Identify which cell holds the provided text, then report its (X, Y) central coordinate. 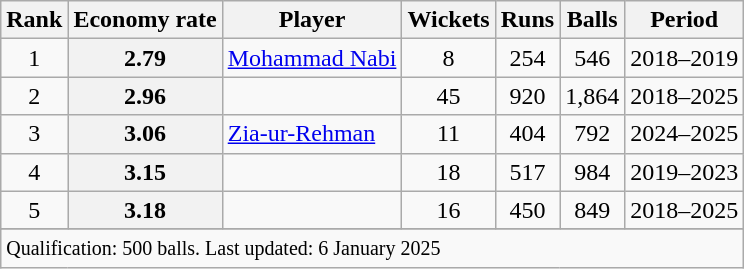
2018–2019 (684, 58)
984 (592, 172)
Runs (527, 20)
1,864 (592, 96)
517 (527, 172)
Qualification: 500 balls. Last updated: 6 January 2025 (372, 248)
Balls (592, 20)
Rank (34, 20)
11 (448, 134)
3 (34, 134)
3.06 (145, 134)
Player (312, 20)
546 (592, 58)
2.79 (145, 58)
5 (34, 210)
254 (527, 58)
3.18 (145, 210)
920 (527, 96)
Economy rate (145, 20)
Mohammad Nabi (312, 58)
Wickets (448, 20)
16 (448, 210)
Zia-ur-Rehman (312, 134)
1 (34, 58)
2024–2025 (684, 134)
450 (527, 210)
18 (448, 172)
45 (448, 96)
2019–2023 (684, 172)
2 (34, 96)
2.96 (145, 96)
3.15 (145, 172)
Period (684, 20)
8 (448, 58)
849 (592, 210)
792 (592, 134)
4 (34, 172)
404 (527, 134)
